Identify which cell holds the provided text, then report its (X, Y) central coordinate. 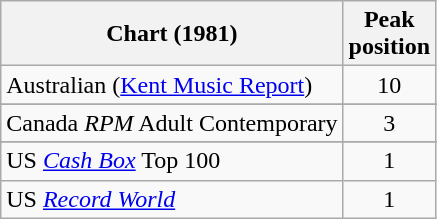
US Cash Box Top 100 (172, 161)
Chart (1981) (172, 34)
Australian (Kent Music Report) (172, 85)
Canada RPM Adult Contemporary (172, 123)
3 (389, 123)
US Record World (172, 199)
10 (389, 85)
Peakposition (389, 34)
